Detect which cell encompasses the target text, then output its [x, y] center coordinate. 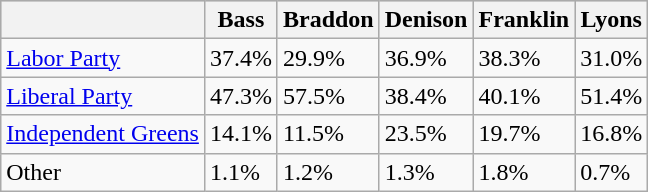
0.7% [612, 172]
Franklin [524, 20]
16.8% [612, 134]
1.8% [524, 172]
11.5% [328, 134]
38.4% [426, 96]
Labor Party [103, 58]
57.5% [328, 96]
Independent Greens [103, 134]
31.0% [612, 58]
1.2% [328, 172]
1.1% [240, 172]
Denison [426, 20]
Lyons [612, 20]
36.9% [426, 58]
29.9% [328, 58]
38.3% [524, 58]
19.7% [524, 134]
40.1% [524, 96]
1.3% [426, 172]
14.1% [240, 134]
Other [103, 172]
51.4% [612, 96]
23.5% [426, 134]
47.3% [240, 96]
Braddon [328, 20]
Bass [240, 20]
Liberal Party [103, 96]
37.4% [240, 58]
